Detect which cell encompasses the target text, then output its [X, Y] center coordinate. 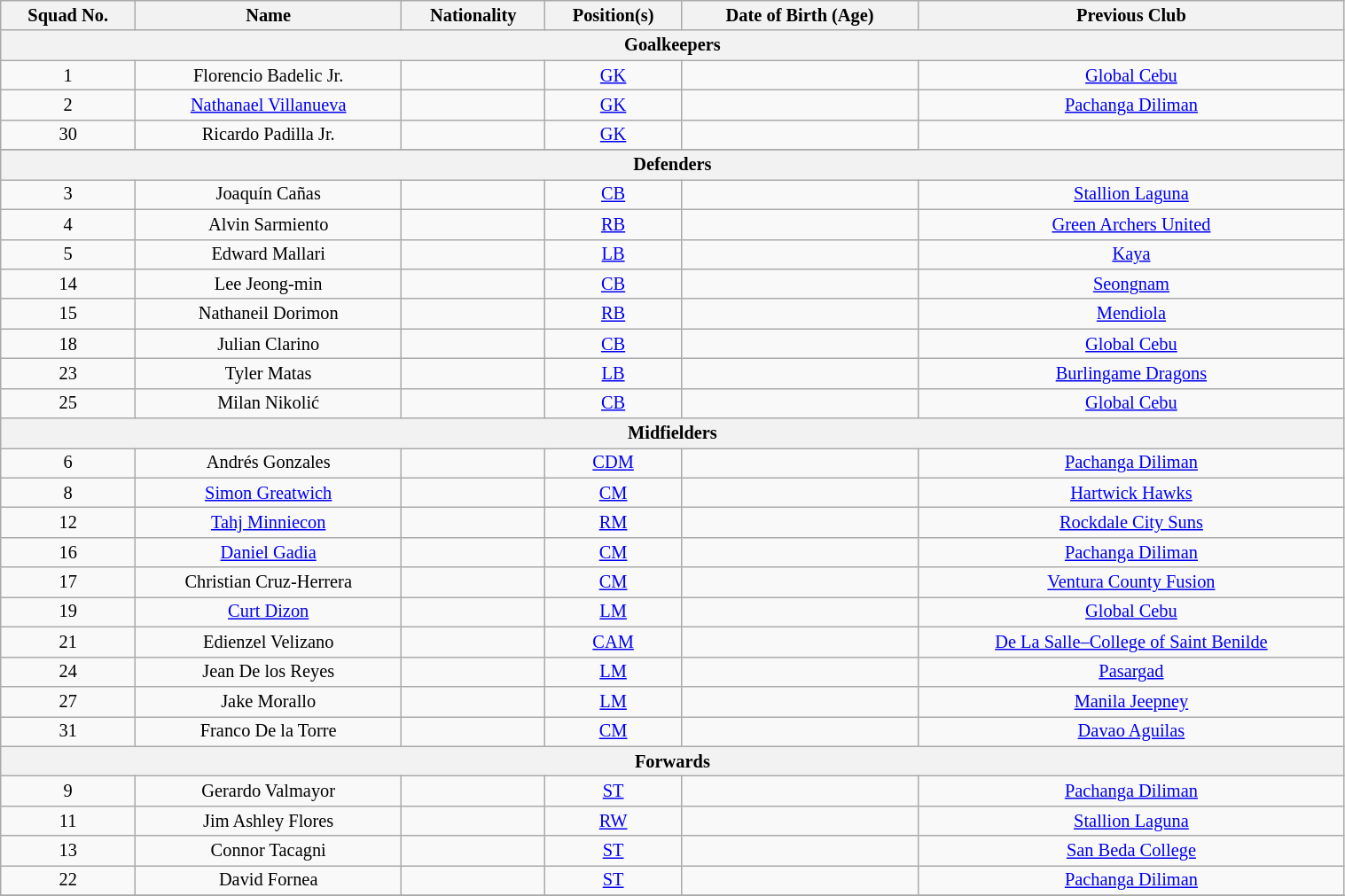
Christian Cruz-Herrera [269, 582]
Rockdale City Suns [1131, 522]
Curt Dizon [269, 612]
Lee Jeong-min [269, 284]
Tyler Matas [269, 373]
27 [68, 701]
19 [68, 612]
24 [68, 672]
Julian Clarino [269, 344]
Manila Jeepney [1131, 701]
15 [68, 314]
Squad No. [68, 15]
25 [68, 403]
Jake Morallo [269, 701]
17 [68, 582]
Connor Tacagni [269, 851]
8 [68, 493]
De La Salle–College of Saint Benilde [1131, 642]
30 [68, 135]
1 [68, 75]
16 [68, 552]
5 [68, 254]
Andrés Gonzales [269, 463]
Green Archers United [1131, 224]
9 [68, 791]
CAM [614, 642]
Daniel Gadia [269, 552]
18 [68, 344]
2 [68, 105]
Midfielders [672, 433]
Franco De la Torre [269, 731]
Previous Club [1131, 15]
Jim Ashley Flores [269, 821]
David Fornea [269, 880]
Goalkeepers [672, 45]
31 [68, 731]
Milan Nikolić [269, 403]
Forwards [672, 761]
4 [68, 224]
23 [68, 373]
Ricardo Padilla Jr. [269, 135]
Ventura County Fusion [1131, 582]
11 [68, 821]
Edward Mallari [269, 254]
Jean De los Reyes [269, 672]
Gerardo Valmayor [269, 791]
13 [68, 851]
Date of Birth (Age) [800, 15]
Mendiola [1131, 314]
12 [68, 522]
San Beda College [1131, 851]
14 [68, 284]
Nathaneil Dorimon [269, 314]
Defenders [672, 165]
Simon Greatwich [269, 493]
21 [68, 642]
Name [269, 15]
CDM [614, 463]
6 [68, 463]
Joaquín Cañas [269, 194]
Position(s) [614, 15]
Hartwick Hawks [1131, 493]
RM [614, 522]
Nationality [473, 15]
Alvin Sarmiento [269, 224]
3 [68, 194]
Kaya [1131, 254]
Pasargad [1131, 672]
RW [614, 821]
Burlingame Dragons [1131, 373]
Seongnam [1131, 284]
22 [68, 880]
Davao Aguilas [1131, 731]
Edienzel Velizano [269, 642]
Tahj Minniecon [269, 522]
Nathanael Villanueva [269, 105]
Florencio Badelic Jr. [269, 75]
